Provide the (x, y) coordinate of the cell's center where the given text is located.  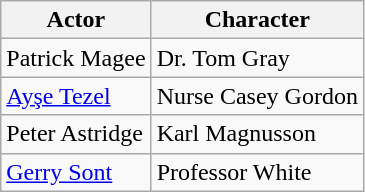
Dr. Tom Gray (257, 58)
Nurse Casey Gordon (257, 96)
Character (257, 20)
Gerry Sont (76, 172)
Professor White (257, 172)
Patrick Magee (76, 58)
Actor (76, 20)
Peter Astridge (76, 134)
Ayşe Tezel (76, 96)
Karl Magnusson (257, 134)
